Provide the [X, Y] coordinate of the cell's center where the given text is located.  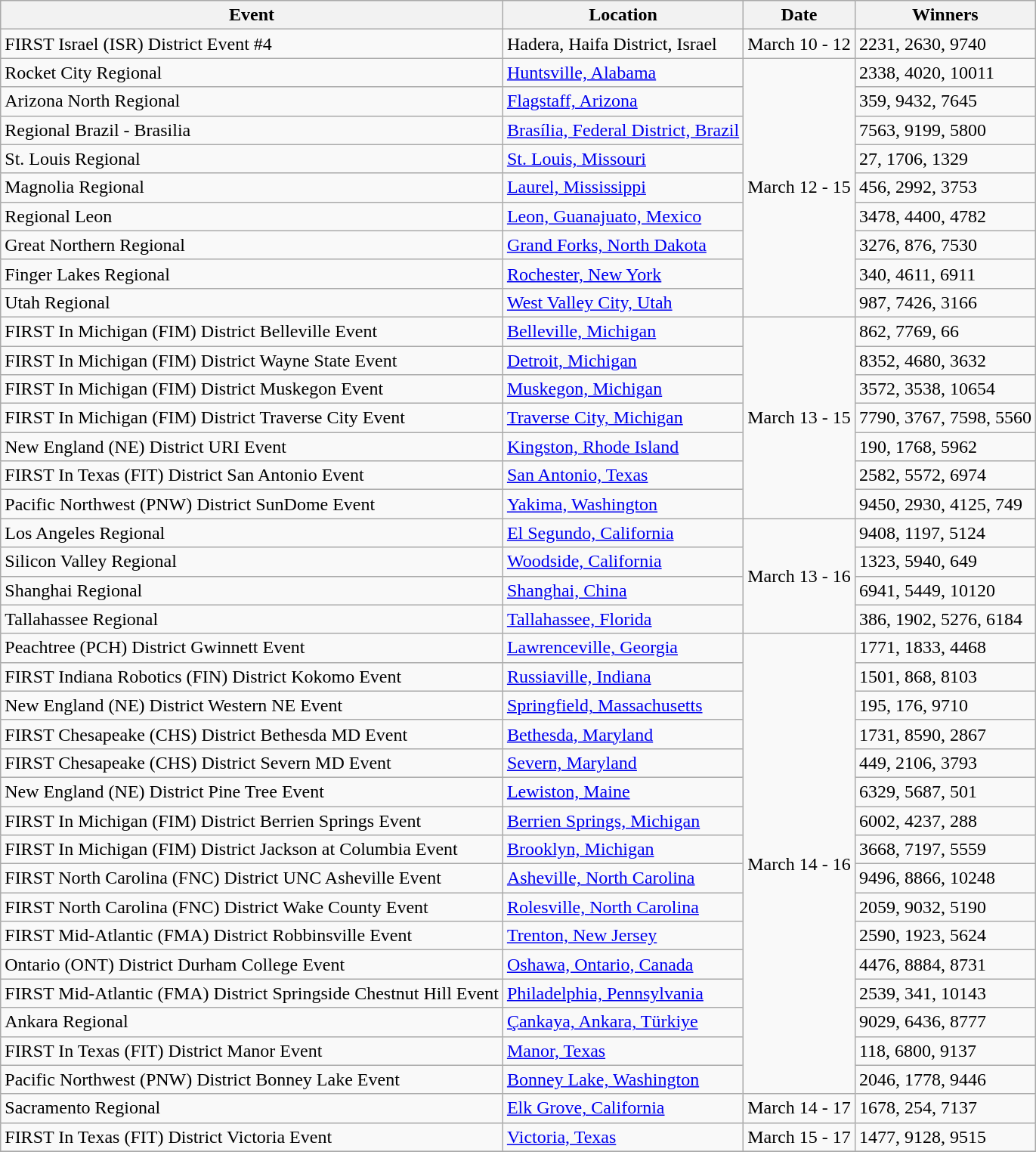
3276, 876, 7530 [945, 245]
FIRST Chesapeake (CHS) District Severn MD Event [252, 763]
Woodside, California [623, 562]
340, 4611, 6911 [945, 274]
9029, 6436, 8777 [945, 1022]
Great Northern Regional [252, 245]
March 14 - 16 [799, 863]
FIRST Mid-Atlantic (FMA) District Robbinsville Event [252, 936]
4476, 8884, 8731 [945, 965]
9450, 2930, 4125, 749 [945, 504]
118, 6800, 9137 [945, 1051]
Lewiston, Maine [623, 791]
Russiaville, Indiana [623, 677]
FIRST In Michigan (FIM) District Belleville Event [252, 331]
Asheville, North Carolina [623, 878]
Huntsville, Alabama [623, 73]
Finger Lakes Regional [252, 274]
March 12 - 15 [799, 187]
Trenton, New Jersey [623, 936]
FIRST North Carolina (FNC) District UNC Asheville Event [252, 878]
Victoria, Texas [623, 1137]
Oshawa, Ontario, Canada [623, 965]
Shanghai, China [623, 590]
2582, 5572, 6974 [945, 475]
FIRST In Michigan (FIM) District Wayne State Event [252, 361]
1678, 254, 7137 [945, 1108]
FIRST In Texas (FIT) District Victoria Event [252, 1137]
Grand Forks, North Dakota [623, 245]
FIRST In Texas (FIT) District San Antonio Event [252, 475]
Magnolia Regional [252, 187]
Pacific Northwest (PNW) District Bonney Lake Event [252, 1079]
2059, 9032, 5190 [945, 907]
190, 1768, 5962 [945, 447]
March 13 - 16 [799, 576]
Manor, Texas [623, 1051]
3572, 3538, 10654 [945, 389]
FIRST In Michigan (FIM) District Muskegon Event [252, 389]
Pacific Northwest (PNW) District SunDome Event [252, 504]
Silicon Valley Regional [252, 562]
Severn, Maryland [623, 763]
FIRST Chesapeake (CHS) District Bethesda MD Event [252, 734]
6002, 4237, 288 [945, 820]
FIRST In Michigan (FIM) District Berrien Springs Event [252, 820]
Elk Grove, California [623, 1108]
Muskegon, Michigan [623, 389]
386, 1902, 5276, 6184 [945, 619]
3478, 4400, 4782 [945, 216]
456, 2992, 3753 [945, 187]
Laurel, Mississippi [623, 187]
Kingston, Rhode Island [623, 447]
Utah Regional [252, 302]
Sacramento Regional [252, 1108]
March 14 - 17 [799, 1108]
2046, 1778, 9446 [945, 1079]
2338, 4020, 10011 [945, 73]
Peachtree (PCH) District Gwinnett Event [252, 648]
Regional Leon [252, 216]
Lawrenceville, Georgia [623, 648]
Berrien Springs, Michigan [623, 820]
Bonney Lake, Washington [623, 1079]
Rocket City Regional [252, 73]
2590, 1923, 5624 [945, 936]
Location [623, 15]
449, 2106, 3793 [945, 763]
New England (NE) District Pine Tree Event [252, 791]
9496, 8866, 10248 [945, 878]
Tallahassee, Florida [623, 619]
359, 9432, 7645 [945, 101]
FIRST Indiana Robotics (FIN) District Kokomo Event [252, 677]
Tallahassee Regional [252, 619]
2539, 341, 10143 [945, 993]
Springfield, Massachusetts [623, 705]
Philadelphia, Pennsylvania [623, 993]
Shanghai Regional [252, 590]
Event [252, 15]
St. Louis, Missouri [623, 159]
8352, 4680, 3632 [945, 361]
195, 176, 9710 [945, 705]
San Antonio, Texas [623, 475]
FIRST Mid-Atlantic (FMA) District Springside Chestnut Hill Event [252, 993]
Los Angeles Regional [252, 533]
Ontario (ONT) District Durham College Event [252, 965]
FIRST North Carolina (FNC) District Wake County Event [252, 907]
St. Louis Regional [252, 159]
1477, 9128, 9515 [945, 1137]
3668, 7197, 5559 [945, 850]
1771, 1833, 4468 [945, 648]
2231, 2630, 9740 [945, 44]
March 10 - 12 [799, 44]
862, 7769, 66 [945, 331]
El Segundo, California [623, 533]
Ankara Regional [252, 1022]
FIRST In Michigan (FIM) District Traverse City Event [252, 418]
1731, 8590, 2867 [945, 734]
7790, 3767, 7598, 5560 [945, 418]
Detroit, Michigan [623, 361]
New England (NE) District Western NE Event [252, 705]
6329, 5687, 501 [945, 791]
Brooklyn, Michigan [623, 850]
Leon, Guanajuato, Mexico [623, 216]
Winners [945, 15]
Yakima, Washington [623, 504]
March 15 - 17 [799, 1137]
7563, 9199, 5800 [945, 130]
Bethesda, Maryland [623, 734]
Date [799, 15]
West Valley City, Utah [623, 302]
Belleville, Michigan [623, 331]
Brasília, Federal District, Brazil [623, 130]
1501, 868, 8103 [945, 677]
27, 1706, 1329 [945, 159]
1323, 5940, 649 [945, 562]
9408, 1197, 5124 [945, 533]
Traverse City, Michigan [623, 418]
New England (NE) District URI Event [252, 447]
FIRST In Michigan (FIM) District Jackson at Columbia Event [252, 850]
987, 7426, 3166 [945, 302]
FIRST In Texas (FIT) District Manor Event [252, 1051]
Rochester, New York [623, 274]
Hadera, Haifa District, Israel [623, 44]
March 13 - 15 [799, 417]
Rolesville, North Carolina [623, 907]
Çankaya, Ankara, Türkiye [623, 1022]
Flagstaff, Arizona [623, 101]
Arizona North Regional [252, 101]
Regional Brazil - Brasilia [252, 130]
FIRST Israel (ISR) District Event #4 [252, 44]
6941, 5449, 10120 [945, 590]
